Search for the cell housing the specified text and yield its (X, Y) center coordinate. 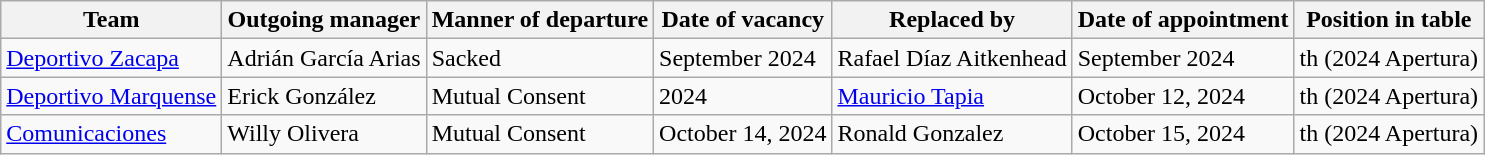
Willy Olivera (324, 134)
Position in table (1389, 20)
Mauricio Tapia (952, 96)
Date of vacancy (743, 20)
Deportivo Marquense (112, 96)
Sacked (540, 58)
Date of appointment (1183, 20)
Deportivo Zacapa (112, 58)
Team (112, 20)
2024 (743, 96)
October 15, 2024 (1183, 134)
October 12, 2024 (1183, 96)
Manner of departure (540, 20)
Erick González (324, 96)
Replaced by (952, 20)
October 14, 2024 (743, 134)
Ronald Gonzalez (952, 134)
Outgoing manager (324, 20)
Adrián García Arias (324, 58)
Rafael Díaz Aitkenhead (952, 58)
Comunicaciones (112, 134)
